Provide the (X, Y) coordinate of the cell's center where the given text is located.  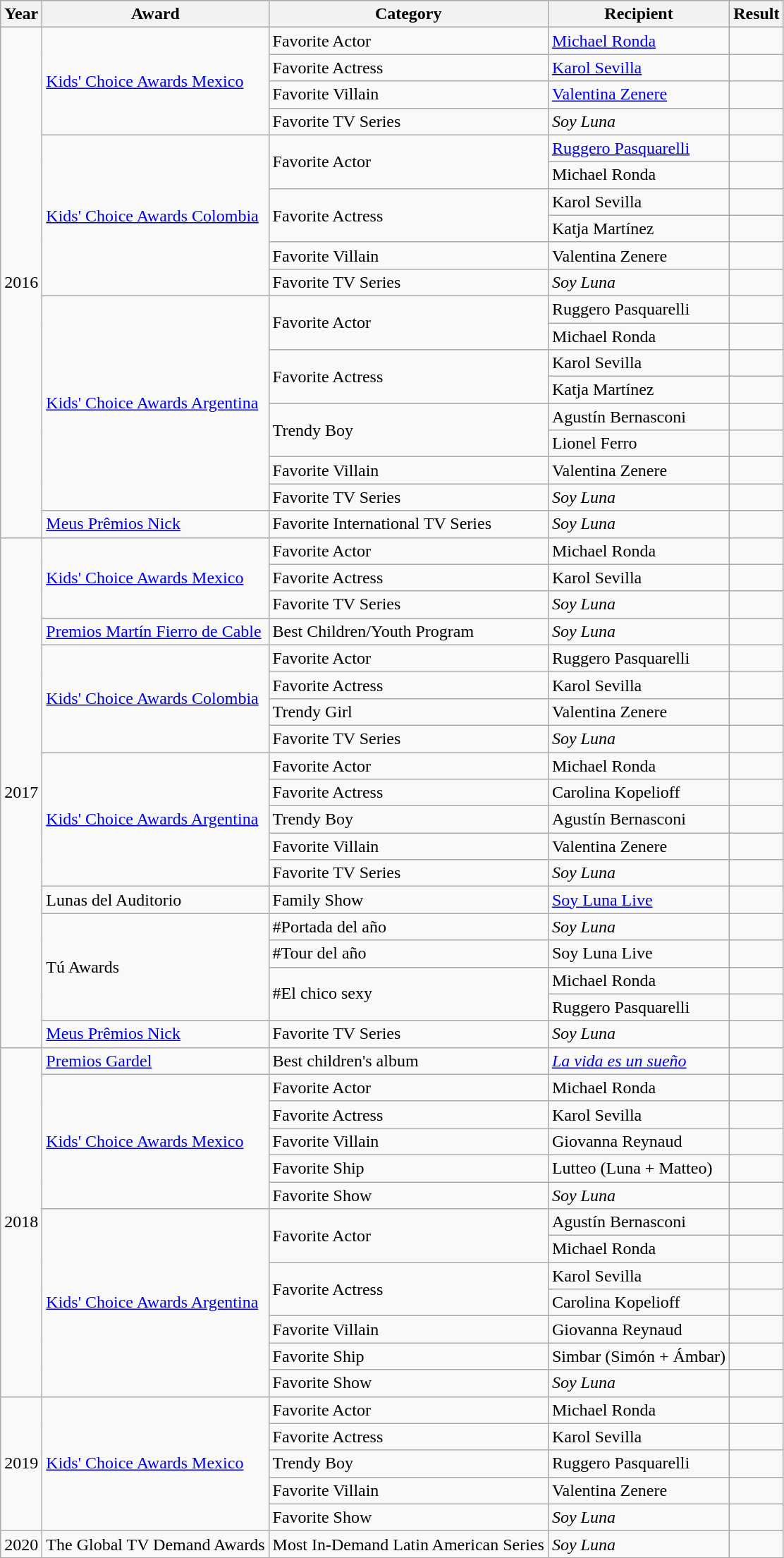
Trendy Girl (408, 712)
Lutteo (Luna + Matteo) (639, 1168)
Simbar (Simón + Ámbar) (639, 1356)
Tú Awards (155, 967)
Category (408, 14)
Year (21, 14)
2017 (21, 793)
2019 (21, 1463)
2020 (21, 1544)
2018 (21, 1222)
Premios Gardel (155, 1061)
La vida es un sueño (639, 1061)
2016 (21, 282)
Most In-Demand Latin American Series (408, 1544)
Best Children/Youth Program (408, 631)
The Global TV Demand Awards (155, 1544)
Award (155, 14)
Lionel Ferro (639, 444)
#Tour del año (408, 954)
#Portada del año (408, 927)
Favorite International TV Series (408, 524)
Recipient (639, 14)
Lunas del Auditorio (155, 900)
#El chico sexy (408, 994)
Premios Martín Fierro de Cable (155, 631)
Best children's album (408, 1061)
Family Show (408, 900)
Result (757, 14)
